From the cell containing the given text, extract its center point as [X, Y] coordinate. 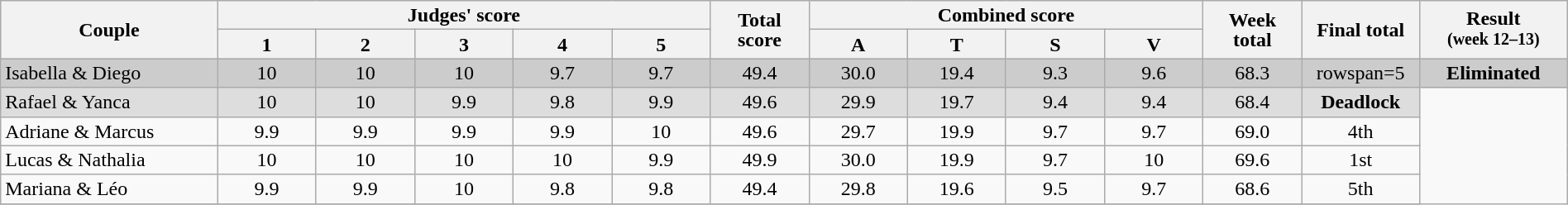
Adriane & Marcus [109, 131]
rowspan=5 [1360, 73]
68.3 [1252, 73]
Eliminated [1494, 73]
T [956, 45]
S [1055, 45]
19.4 [956, 73]
A [858, 45]
Judges' score [464, 15]
Final total [1360, 30]
19.6 [956, 188]
Combined score [1006, 15]
Rafael & Yanca [109, 102]
5 [662, 45]
19.7 [956, 102]
Total score [759, 30]
4 [562, 45]
9.5 [1055, 188]
Deadlock [1360, 102]
V [1154, 45]
69.0 [1252, 131]
1st [1360, 160]
Mariana & Léo [109, 188]
68.4 [1252, 102]
69.6 [1252, 160]
68.6 [1252, 188]
29.7 [858, 131]
Week total [1252, 30]
9.6 [1154, 73]
29.8 [858, 188]
2 [366, 45]
4th [1360, 131]
Couple [109, 30]
49.9 [759, 160]
Isabella & Diego [109, 73]
Lucas & Nathalia [109, 160]
5th [1360, 188]
Result (week 12–13) [1494, 30]
29.9 [858, 102]
3 [463, 45]
1 [266, 45]
9.3 [1055, 73]
